Locate the cell with the specified text and output its [X, Y] center coordinate. 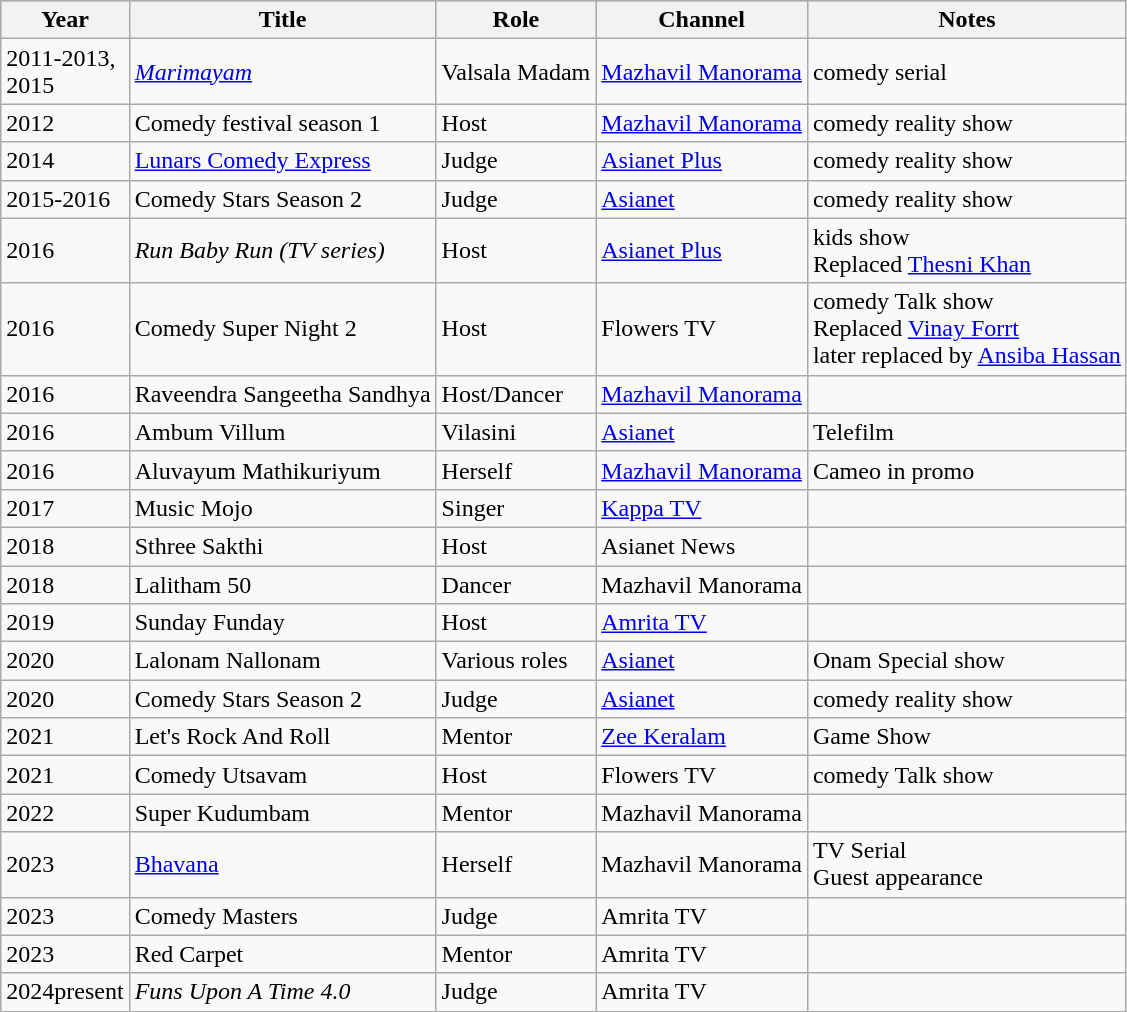
2015-2016 [65, 199]
Sthree Sakthi [282, 546]
2014 [65, 161]
Onam Special show [966, 661]
Let's Rock And Roll [282, 737]
Sunday Funday [282, 623]
Comedy Utsavam [282, 775]
Raveendra Sangeetha Sandhya [282, 394]
Year [65, 20]
Vilasini [516, 432]
2017 [65, 508]
Red Carpet [282, 954]
2022 [65, 813]
Asianet News [702, 546]
comedy Talk show [966, 775]
Lunars Comedy Express [282, 161]
Music Mojo [282, 508]
Role [516, 20]
Lalitham 50 [282, 585]
Title [282, 20]
comedy serial [966, 72]
Comedy Masters [282, 916]
Comedy Super Night 2 [282, 329]
2024present [65, 992]
Bhavana [282, 864]
Various roles [516, 661]
Run Baby Run (TV series) [282, 250]
Host/Dancer [516, 394]
Kappa TV [702, 508]
Lalonam Nallonam [282, 661]
Channel [702, 20]
Aluvayum Mathikuriyum [282, 470]
comedy Talk showReplaced Vinay Forrtlater replaced by Ansiba Hassan [966, 329]
Zee Keralam [702, 737]
TV Serial Guest appearance [966, 864]
Marimayam [282, 72]
Cameo in promo [966, 470]
2012 [65, 123]
Notes [966, 20]
Telefilm [966, 432]
Game Show [966, 737]
Dancer [516, 585]
Valsala Madam [516, 72]
kids showReplaced Thesni Khan [966, 250]
Singer [516, 508]
2019 [65, 623]
2011-2013,2015 [65, 72]
Funs Upon A Time 4.0 [282, 992]
Comedy festival season 1 [282, 123]
Ambum Villum [282, 432]
Super Kudumbam [282, 813]
